Determine the (X, Y) coordinate at the center of the cell enclosing the given text.  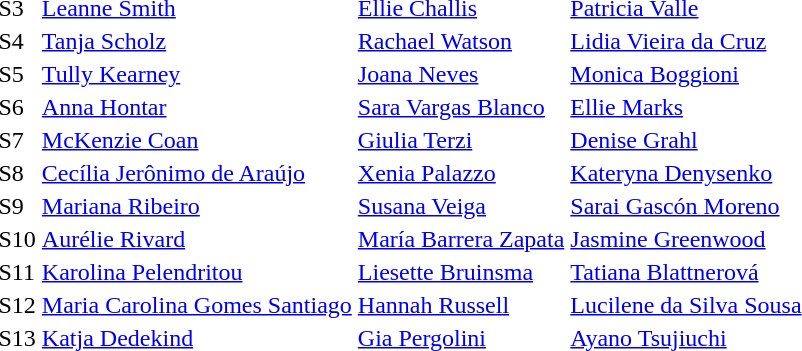
Giulia Terzi (461, 140)
Cecília Jerônimo de Araújo (196, 173)
McKenzie Coan (196, 140)
Sara Vargas Blanco (461, 107)
Liesette Bruinsma (461, 272)
Aurélie Rivard (196, 239)
Tanja Scholz (196, 41)
Rachael Watson (461, 41)
Xenia Palazzo (461, 173)
Anna Hontar (196, 107)
Mariana Ribeiro (196, 206)
Hannah Russell (461, 305)
Tully Kearney (196, 74)
Karolina Pelendritou (196, 272)
María Barrera Zapata (461, 239)
Joana Neves (461, 74)
Maria Carolina Gomes Santiago (196, 305)
Susana Veiga (461, 206)
